Return [X, Y] of the center of cell containing provided text 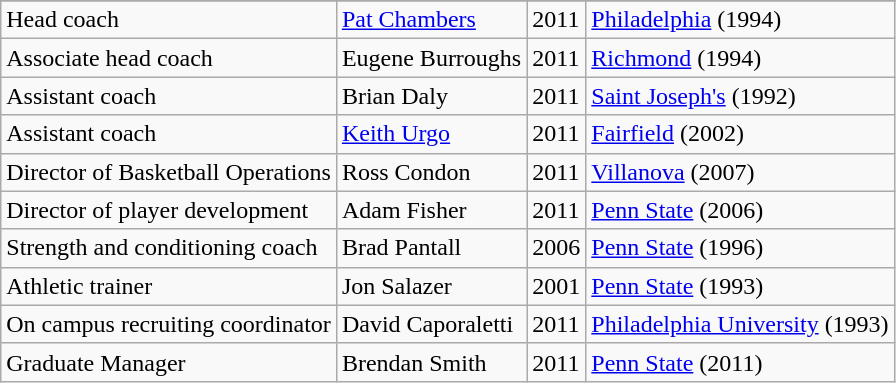
On campus recruiting coordinator [169, 324]
Richmond (1994) [740, 58]
Associate head coach [169, 58]
Eugene Burroughs [431, 58]
Director of player development [169, 210]
Philadelphia (1994) [740, 20]
Pat Chambers [431, 20]
Jon Salazer [431, 286]
Penn State (2011) [740, 362]
2006 [556, 248]
Brendan Smith [431, 362]
2001 [556, 286]
Director of Basketball Operations [169, 172]
Brian Daly [431, 96]
Fairfield (2002) [740, 134]
Penn State (1996) [740, 248]
David Caporaletti [431, 324]
Penn State (1993) [740, 286]
Head coach [169, 20]
Graduate Manager [169, 362]
Adam Fisher [431, 210]
Penn State (2006) [740, 210]
Athletic trainer [169, 286]
Strength and conditioning coach [169, 248]
Villanova (2007) [740, 172]
Ross Condon [431, 172]
Keith Urgo [431, 134]
Brad Pantall [431, 248]
Saint Joseph's (1992) [740, 96]
Philadelphia University (1993) [740, 324]
